Identify which cell holds the provided text, then report its [X, Y] central coordinate. 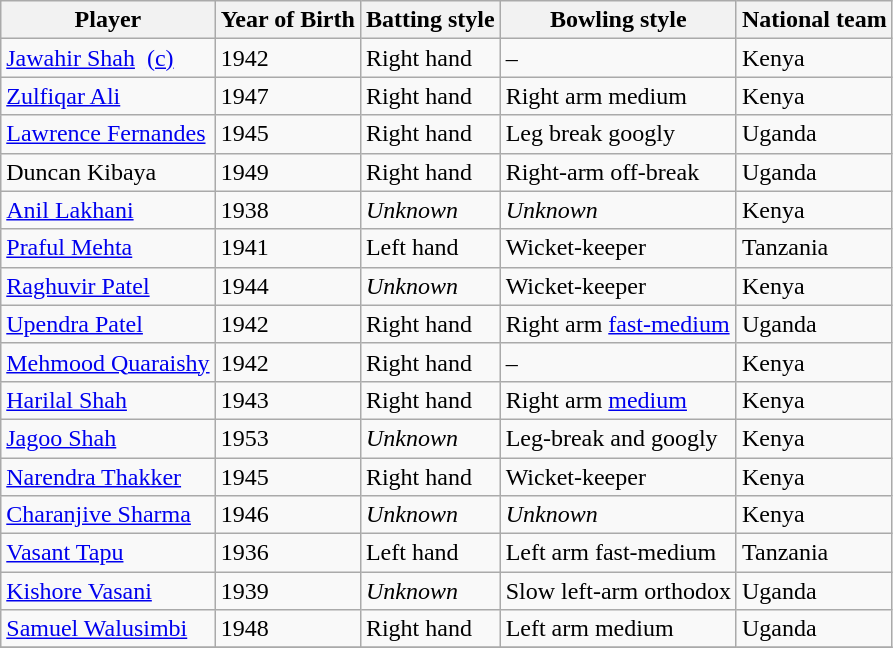
Narendra Thakker [108, 477]
Player [108, 20]
National team [814, 20]
1947 [288, 96]
Charanjive Sharma [108, 515]
Slow left-arm orthodox [618, 591]
Duncan Kibaya [108, 172]
Lawrence Fernandes [108, 134]
Leg-break and googly [618, 438]
Samuel Walusimbi [108, 629]
Harilal Shah [108, 400]
1948 [288, 629]
Right arm fast-medium [618, 324]
1953 [288, 438]
Year of Birth [288, 20]
1941 [288, 248]
Right-arm off-break [618, 172]
1949 [288, 172]
Mehmood Quaraishy [108, 362]
1944 [288, 286]
Left arm fast-medium [618, 553]
Kishore Vasani [108, 591]
Upendra Patel [108, 324]
Praful Mehta [108, 248]
Batting style [430, 20]
1936 [288, 553]
Left arm medium [618, 629]
Bowling style [618, 20]
Jagoo Shah [108, 438]
Anil Lakhani [108, 210]
Raghuvir Patel [108, 286]
Zulfiqar Ali [108, 96]
1943 [288, 400]
Vasant Tapu [108, 553]
1946 [288, 515]
Jawahir Shah (c) [108, 58]
Leg break googly [618, 134]
1939 [288, 591]
1938 [288, 210]
